From the cell containing the given text, extract its center point as [x, y] coordinate. 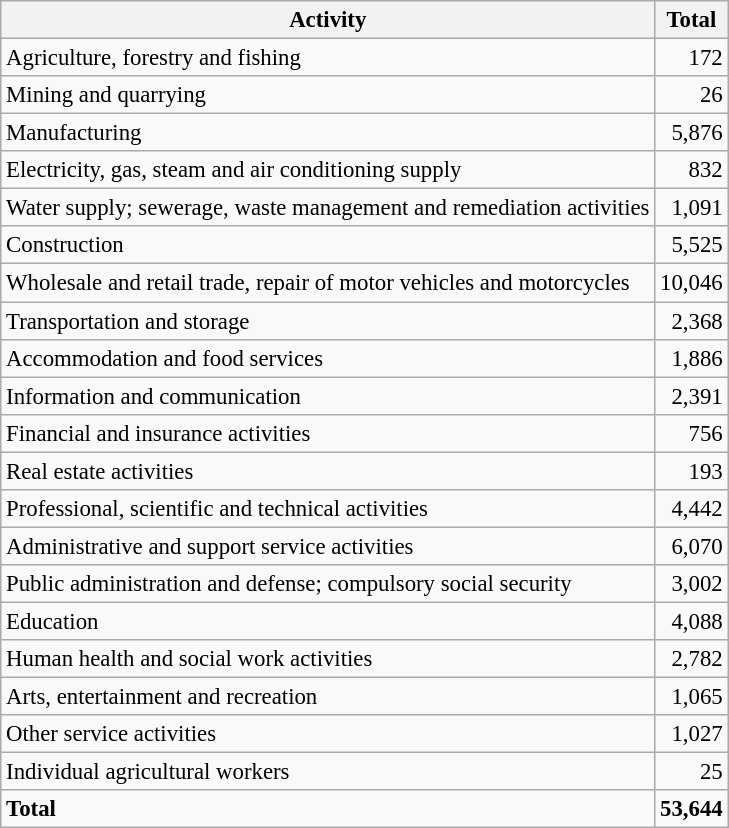
Manufacturing [328, 133]
Human health and social work activities [328, 659]
Agriculture, forestry and fishing [328, 58]
Real estate activities [328, 471]
Individual agricultural workers [328, 772]
Accommodation and food services [328, 358]
Transportation and storage [328, 321]
4,442 [692, 509]
756 [692, 433]
1,027 [692, 734]
Information and communication [328, 396]
Activity [328, 20]
Electricity, gas, steam and air conditioning supply [328, 170]
5,525 [692, 245]
25 [692, 772]
Education [328, 621]
193 [692, 471]
Wholesale and retail trade, repair of motor vehicles and motorcycles [328, 283]
Administrative and support service activities [328, 546]
1,065 [692, 697]
Public administration and defense; compulsory social security [328, 584]
10,046 [692, 283]
172 [692, 58]
Arts, entertainment and recreation [328, 697]
832 [692, 170]
2,391 [692, 396]
1,091 [692, 208]
1,886 [692, 358]
5,876 [692, 133]
26 [692, 95]
Financial and insurance activities [328, 433]
53,644 [692, 809]
2,368 [692, 321]
4,088 [692, 621]
Mining and quarrying [328, 95]
6,070 [692, 546]
Construction [328, 245]
3,002 [692, 584]
2,782 [692, 659]
Other service activities [328, 734]
Professional, scientific and technical activities [328, 509]
Water supply; sewerage, waste management and remediation activities [328, 208]
